Extract the [x, y] coordinate from the center of the cell holding the provided text.  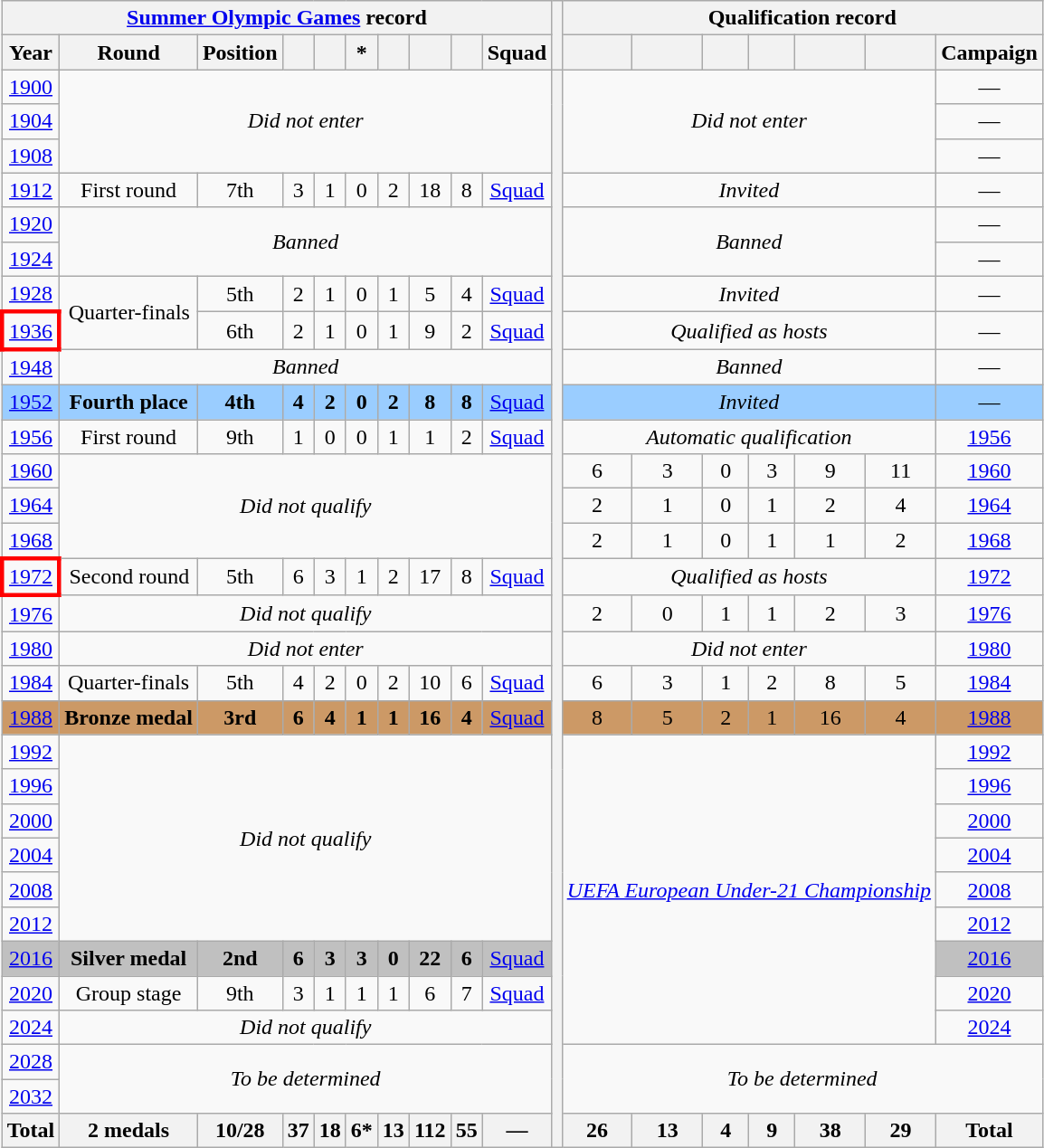
Summer Olympic Games record [277, 18]
22 [430, 958]
1936 [31, 331]
1908 [31, 156]
Qualification record [802, 18]
10 [430, 683]
2032 [31, 1096]
7th [240, 190]
1952 [31, 402]
37 [299, 1131]
Fourth place [128, 402]
55 [467, 1131]
6th [240, 331]
2 medals [128, 1131]
1900 [31, 87]
29 [901, 1131]
1904 [31, 121]
38 [830, 1131]
26 [597, 1131]
1928 [31, 294]
1912 [31, 190]
2028 [31, 1062]
11 [901, 471]
10/28 [240, 1131]
7 [467, 992]
112 [430, 1131]
1948 [31, 367]
Year [31, 52]
Silver medal [128, 958]
Round [128, 52]
Campaign [990, 52]
Second round [128, 577]
4th [240, 402]
UEFA European Under-21 Championship [749, 890]
2nd [240, 958]
6* [362, 1131]
3rd [240, 717]
Position [240, 52]
1920 [31, 224]
Bronze medal [128, 717]
1924 [31, 259]
17 [430, 577]
Group stage [128, 992]
Automatic qualification [749, 437]
* [362, 52]
